Pinpoint the cell where the given text exists, returning its (x, y) midpoint coordinate. 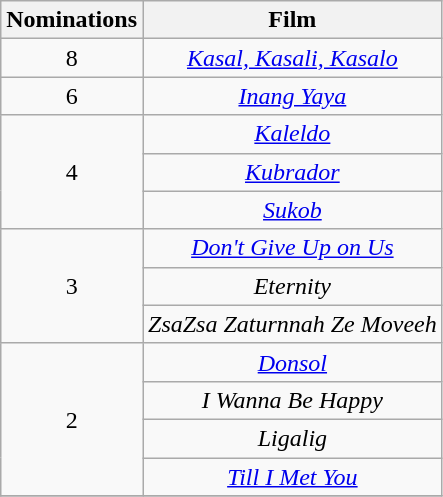
Kubrador (292, 172)
Don't Give Up on Us (292, 248)
Inang Yaya (292, 96)
Eternity (292, 286)
8 (72, 58)
Nominations (72, 20)
Kaleldo (292, 134)
Film (292, 20)
Sukob (292, 210)
ZsaZsa Zaturnnah Ze Moveeh (292, 324)
3 (72, 286)
Kasal, Kasali, Kasalo (292, 58)
Ligalig (292, 438)
Till I Met You (292, 477)
Donsol (292, 362)
6 (72, 96)
I Wanna Be Happy (292, 400)
2 (72, 419)
4 (72, 172)
